Determine the [X, Y] coordinate at the center of the cell enclosing the given text.  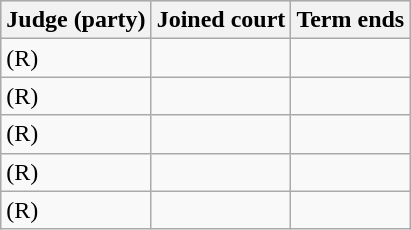
Judge (party) [76, 20]
Term ends [350, 20]
Joined court [221, 20]
